Determine the [X, Y] coordinate at the center of the cell enclosing the given text.  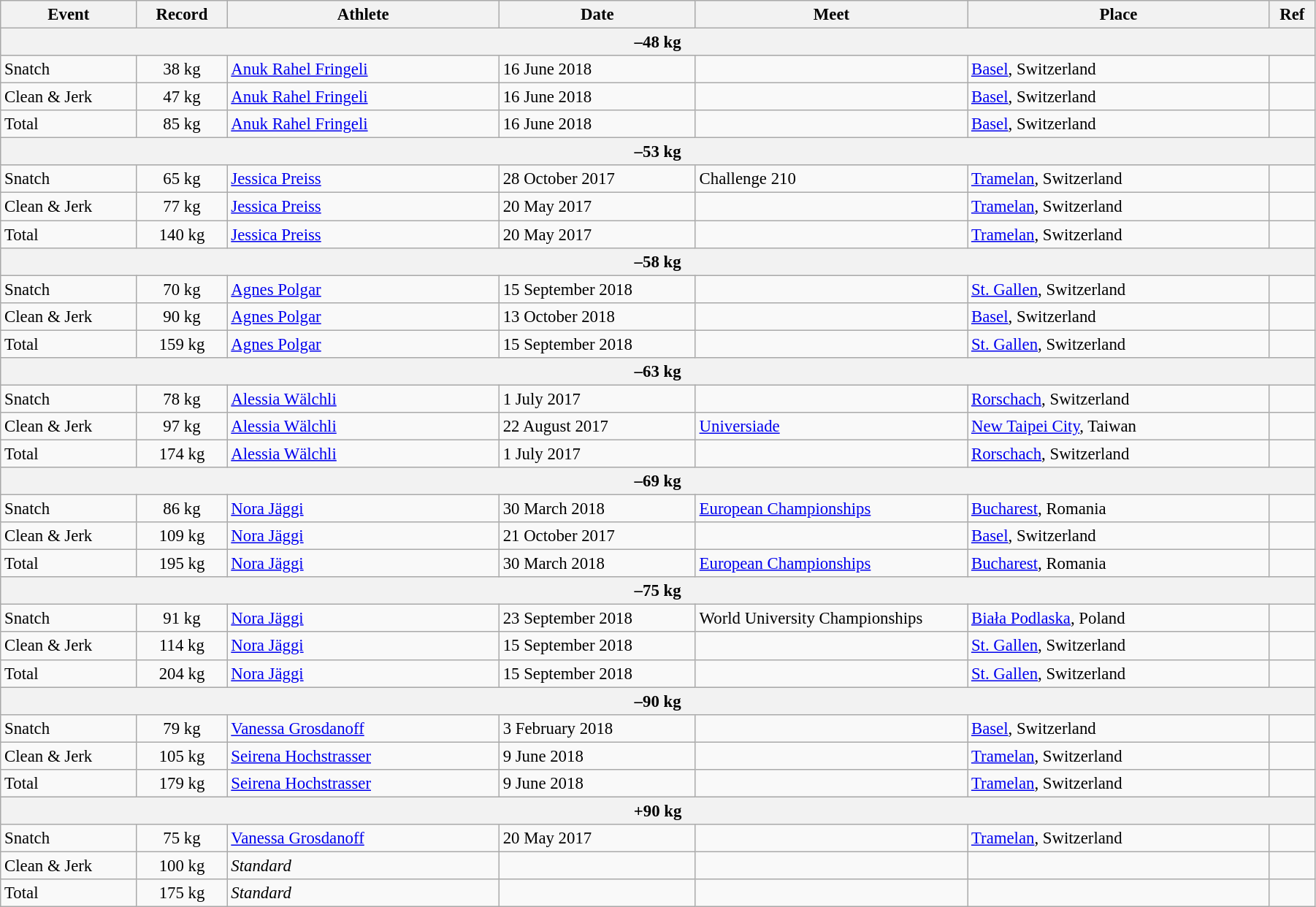
97 kg [182, 426]
Biała Podlaska, Poland [1119, 619]
179 kg [182, 784]
–75 kg [658, 591]
–58 kg [658, 261]
204 kg [182, 673]
100 kg [182, 865]
75 kg [182, 838]
22 August 2017 [597, 426]
3 February 2018 [597, 728]
–90 kg [658, 701]
+90 kg [658, 811]
85 kg [182, 124]
174 kg [182, 453]
Ref [1292, 15]
Date [597, 15]
47 kg [182, 97]
38 kg [182, 69]
Record [182, 15]
195 kg [182, 564]
Challenge 210 [831, 179]
86 kg [182, 509]
Athlete [363, 15]
23 September 2018 [597, 619]
21 October 2017 [597, 536]
Meet [831, 15]
28 October 2017 [597, 179]
78 kg [182, 399]
159 kg [182, 344]
–53 kg [658, 152]
Event [69, 15]
109 kg [182, 536]
New Taipei City, Taiwan [1119, 426]
175 kg [182, 893]
140 kg [182, 234]
–63 kg [658, 372]
79 kg [182, 728]
70 kg [182, 289]
91 kg [182, 619]
–48 kg [658, 42]
105 kg [182, 756]
114 kg [182, 646]
90 kg [182, 316]
65 kg [182, 179]
Universiade [831, 426]
–69 kg [658, 481]
World University Championships [831, 619]
Place [1119, 15]
13 October 2018 [597, 316]
77 kg [182, 207]
